Provide the [x, y] coordinate of the cell's center where the given text is located.  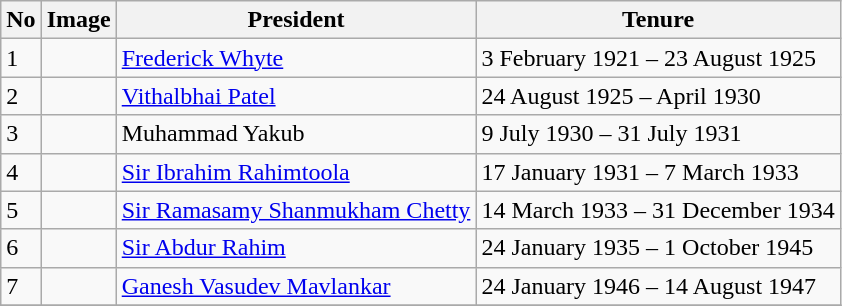
4 [21, 172]
Sir Ramasamy Shanmukham Chetty [296, 210]
6 [21, 248]
Vithalbhai Patel [296, 96]
Muhammad Yakub [296, 134]
Sir Ibrahim Rahimtoola [296, 172]
President [296, 20]
24 January 1946 – 14 August 1947 [658, 286]
3 [21, 134]
Sir Abdur Rahim [296, 248]
Frederick Whyte [296, 58]
24 January 1935 – 1 October 1945 [658, 248]
5 [21, 210]
9 July 1930 – 31 July 1931 [658, 134]
14 March 1933 – 31 December 1934 [658, 210]
Image [78, 20]
No [21, 20]
1 [21, 58]
7 [21, 286]
24 August 1925 – April 1930 [658, 96]
Ganesh Vasudev Mavlankar [296, 286]
3 February 1921 – 23 August 1925 [658, 58]
17 January 1931 – 7 March 1933 [658, 172]
2 [21, 96]
Tenure [658, 20]
